Return the (x, y) coordinate for the center point of the cell that contains the specified text.  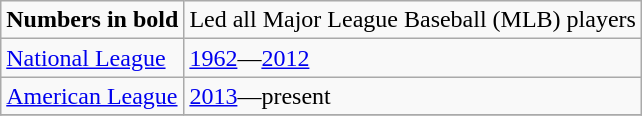
2013—present (413, 96)
American League (92, 96)
Numbers in bold (92, 20)
National League (92, 58)
Led all Major League Baseball (MLB) players (413, 20)
1962—2012 (413, 58)
